Extract the [X, Y] coordinate from the center of the cell holding the provided text.  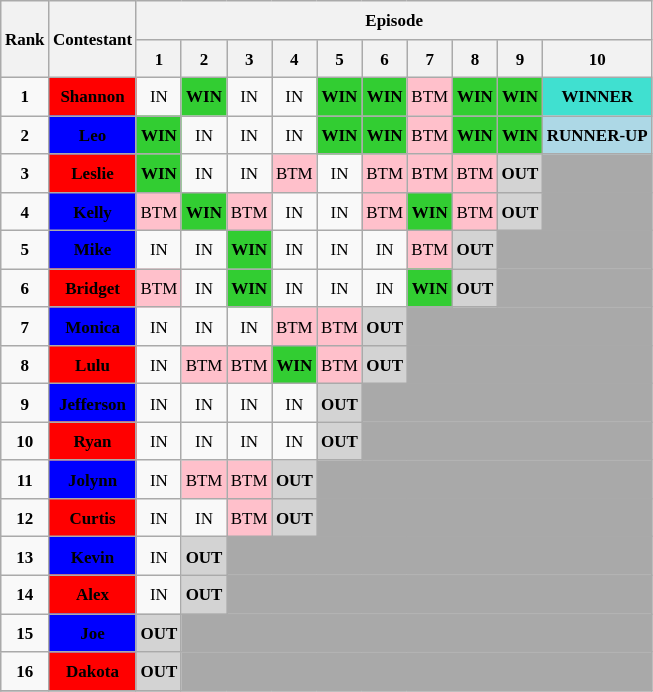
11 [25, 480]
Alex [93, 595]
15 [25, 633]
Monica [93, 326]
WINNER [598, 97]
Dakota [93, 671]
Jefferson [93, 403]
Bridget [93, 288]
Kelly [93, 212]
Shannon [93, 97]
Kevin [93, 556]
Lulu [93, 365]
Joe [93, 633]
Mike [93, 250]
16 [25, 671]
Contestant [93, 40]
RUNNER-UP [598, 135]
Curtis [93, 518]
Leo [93, 135]
13 [25, 556]
Jolynn [93, 480]
Ryan [93, 441]
12 [25, 518]
14 [25, 595]
Episode [394, 20]
Rank [25, 40]
Leslie [93, 173]
